Find where the given text appears and provide that cell's center as (X, Y) coordinate. 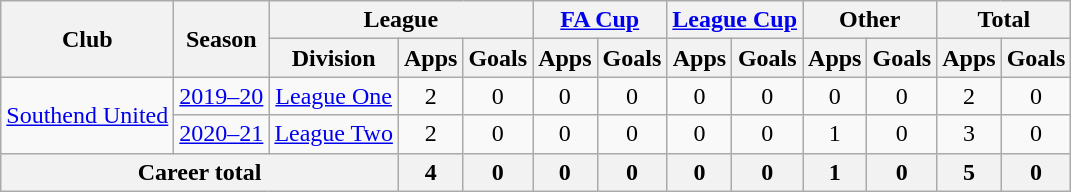
Other (870, 20)
Southend United (88, 115)
3 (969, 134)
2020–21 (222, 134)
2019–20 (222, 96)
5 (969, 172)
League One (334, 96)
Career total (200, 172)
Total (1004, 20)
4 (430, 172)
FA Cup (600, 20)
League Cup (735, 20)
Club (88, 39)
Season (222, 39)
League Two (334, 134)
League (401, 20)
Division (334, 58)
